Extract the [x, y] coordinate from the center of the cell holding the provided text.  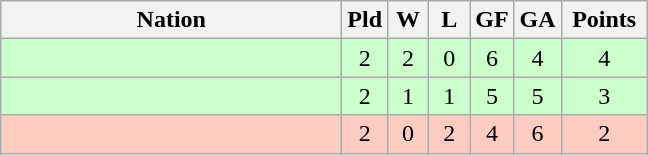
L [450, 20]
3 [604, 96]
Pld [365, 20]
W [408, 20]
GF [492, 20]
Nation [172, 20]
Points [604, 20]
GA [538, 20]
